Return [X, Y] of the center of cell containing provided text 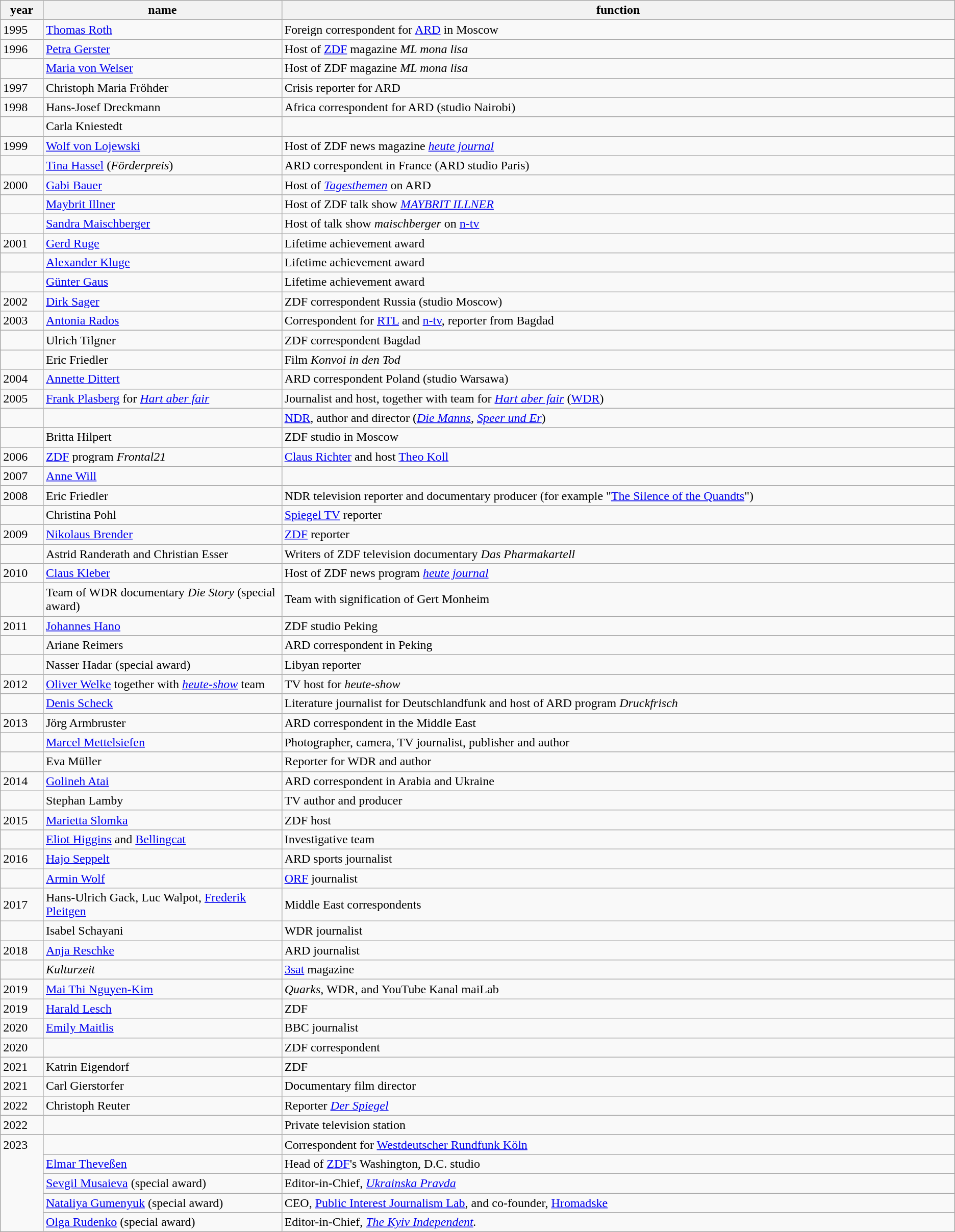
ZDF correspondent Russia (studio Moscow) [618, 301]
Foreign correspondent for ARD in Moscow [618, 30]
Annette Dittert [162, 379]
Ariane Reimers [162, 645]
2003 [22, 321]
Wolf von Lojewski [162, 146]
Photographer, camera, TV journalist, publisher and author [618, 742]
Harald Lesch [162, 1009]
Film Konvoi in den Tod [618, 360]
2018 [22, 950]
Tina Hassel (Förderpreis) [162, 165]
Documentary film director [618, 1086]
Editor-in-Chief, Ukrainska Pravda [618, 1183]
Claus Kleber [162, 573]
ZDF host [618, 820]
Maybrit Illner [162, 204]
Olga Rudenko (special award) [162, 1222]
2008 [22, 495]
Nataliya Gumenyuk (special award) [162, 1202]
Britta Hilpert [162, 437]
Correspondent for Westdeutscher Rundfunk Köln [618, 1144]
Editor-in-Chief, The Kyiv Independent. [618, 1222]
Crisis reporter for ARD [618, 88]
NDR, author and director (Die Manns, Speer und Er) [618, 418]
TV author and producer [618, 800]
Antonia Rados [162, 321]
2002 [22, 301]
ARD correspondent in Arabia and Ukraine [618, 781]
Host of talk show maischberger on n-tv [618, 223]
ZDF studio Peking [618, 626]
ZDF correspondent [618, 1047]
2012 [22, 684]
Claus Richter and host Theo Koll [618, 457]
Gerd Ruge [162, 243]
BBC journalist [618, 1028]
Host of ZDF talk show MAYBRIT ILLNER [618, 204]
2011 [22, 626]
Jörg Armbruster [162, 723]
Sevgil Musaieva (special award) [162, 1183]
Host of Tagesthemen on ARD [618, 185]
Johannes Hano [162, 626]
1995 [22, 30]
Katrin Eigendorf [162, 1067]
Africa correspondent for ARD (studio Nairobi) [618, 107]
ZDF studio in Moscow [618, 437]
Christoph Maria Fröhder [162, 88]
TV host for heute-show [618, 684]
2004 [22, 379]
Armin Wolf [162, 878]
Alexander Kluge [162, 263]
2015 [22, 820]
Astrid Randerath and Christian Esser [162, 554]
Spiegel TV reporter [618, 515]
1997 [22, 88]
2006 [22, 457]
Anne Will [162, 476]
Golineh Atai [162, 781]
Hajo Seppelt [162, 859]
1998 [22, 107]
Eliot Higgins and Bellingcat [162, 839]
2005 [22, 398]
Christina Pohl [162, 515]
Carla Kniestedt [162, 127]
2016 [22, 859]
Hans-Josef Dreckmann [162, 107]
Nasser Hadar (special award) [162, 665]
2014 [22, 781]
Emily Maitlis [162, 1028]
2023 [22, 1183]
Eva Müller [162, 762]
3sat magazine [618, 970]
Elmar Theveßen [162, 1164]
Journalist and host, together with team for Hart aber fair (WDR) [618, 398]
Investigative team [618, 839]
Günter Gaus [162, 282]
Thomas Roth [162, 30]
2000 [22, 185]
Hans-Ulrich Gack, Luc Walpot, Frederik Pleitgen [162, 905]
Libyan reporter [618, 665]
Mai Thi Nguyen-Kim [162, 989]
Marietta Slomka [162, 820]
ARD correspondent in the Middle East [618, 723]
2007 [22, 476]
NDR television reporter and documentary producer (for example "The Silence of the Quandts") [618, 495]
Dirk Sager [162, 301]
Private television station [618, 1125]
Stephan Lamby [162, 800]
Carl Gierstorfer [162, 1086]
Quarks, WDR, and YouTube Kanal maiLab [618, 989]
1996 [22, 49]
Team with signification of Gert Monheim [618, 600]
1999 [22, 146]
ARD correspondent in Peking [618, 645]
2010 [22, 573]
2013 [22, 723]
Marcel Mettelsiefen [162, 742]
Reporter for WDR and author [618, 762]
Nikolaus Brender [162, 534]
Literature journalist for Deutschlandfunk and host of ARD program Druckfrisch [618, 703]
Christoph Reuter [162, 1105]
Head of ZDF's Washington, D.C. studio [618, 1164]
Kulturzeit [162, 970]
Gabi Bauer [162, 185]
Ulrich Tilgner [162, 340]
function [618, 10]
Denis Scheck [162, 703]
Anja Reschke [162, 950]
Petra Gerster [162, 49]
Frank Plasberg for Hart aber fair [162, 398]
ZDF correspondent Bagdad [618, 340]
WDR journalist [618, 931]
ZDF program Frontal21 [162, 457]
2009 [22, 534]
ARD sports journalist [618, 859]
Maria von Welser [162, 68]
Writers of ZDF television documentary Das Pharmakartell [618, 554]
2017 [22, 905]
ARD correspondent Poland (studio Warsawa) [618, 379]
name [162, 10]
Host of ZDF news program heute journal [618, 573]
Correspondent for RTL and n-tv, reporter from Bagdad [618, 321]
ORF journalist [618, 878]
CEO, Public Interest Journalism Lab, and co-founder, Hromadske [618, 1202]
ZDF reporter [618, 534]
Team of WDR documentary Die Story (special award) [162, 600]
ARD journalist [618, 950]
Reporter Der Spiegel [618, 1105]
2001 [22, 243]
Middle East correspondents [618, 905]
Isabel Schayani [162, 931]
ARD correspondent in France (ARD studio Paris) [618, 165]
Oliver Welke together with heute-show team [162, 684]
Sandra Maischberger [162, 223]
Host of ZDF news magazine heute journal [618, 146]
year [22, 10]
